Output the [X, Y] coordinate of the center of the cell containing the given text.  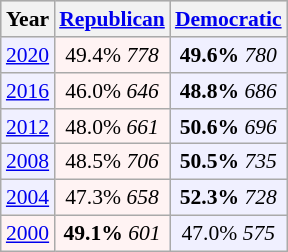
48.0% 661 [112, 126]
Year [28, 19]
2012 [28, 126]
49.1% 601 [112, 233]
2016 [28, 91]
47.0% 575 [228, 233]
50.6% 696 [228, 126]
52.3% 728 [228, 197]
48.5% 706 [112, 162]
48.8% 686 [228, 91]
49.4% 778 [112, 55]
Republican [112, 19]
46.0% 646 [112, 91]
2020 [28, 55]
2008 [28, 162]
2004 [28, 197]
49.6% 780 [228, 55]
47.3% 658 [112, 197]
50.5% 735 [228, 162]
Democratic [228, 19]
2000 [28, 233]
